Capture the cell that displays the provided text and extract its (X, Y) central coordinate. 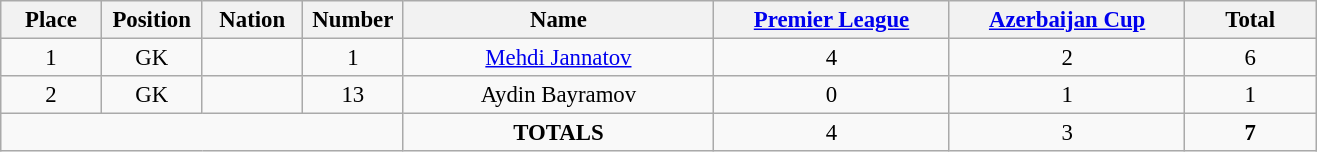
Number (354, 20)
Premier League (832, 20)
7 (1250, 133)
TOTALS (558, 133)
Nation (252, 20)
6 (1250, 58)
Mehdi Jannatov (558, 58)
Azerbaijan Cup (1067, 20)
Position (152, 20)
Total (1250, 20)
Aydin Bayramov (558, 95)
Name (558, 20)
Place (52, 20)
13 (354, 95)
3 (1067, 133)
0 (832, 95)
